For the text-containing cell, return its midpoint in [X, Y] coordinate format. 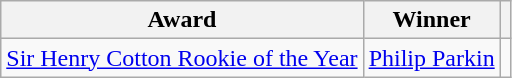
Winner [432, 20]
Sir Henry Cotton Rookie of the Year [182, 58]
Philip Parkin [432, 58]
Award [182, 20]
